Pinpoint the cell where the given text exists, returning its (x, y) midpoint coordinate. 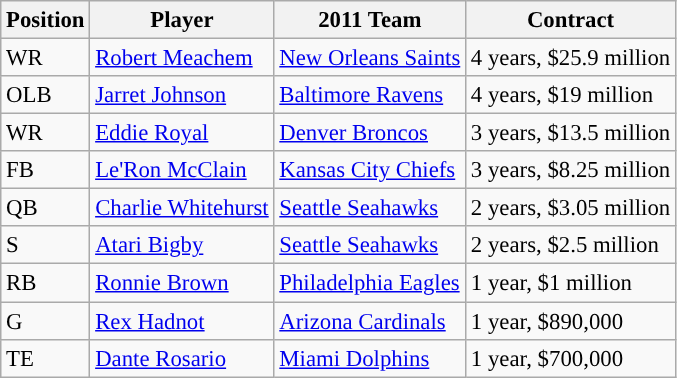
1 year, $700,000 (571, 358)
Le'Ron McClain (182, 170)
Rex Hadnot (182, 321)
3 years, $13.5 million (571, 133)
Atari Bigby (182, 245)
4 years, $25.9 million (571, 58)
QB (46, 208)
Denver Broncos (370, 133)
Eddie Royal (182, 133)
OLB (46, 95)
Arizona Cardinals (370, 321)
S (46, 245)
Philadelphia Eagles (370, 283)
4 years, $19 million (571, 95)
Contract (571, 20)
Jarret Johnson (182, 95)
2 years, $3.05 million (571, 208)
Miami Dolphins (370, 358)
RB (46, 283)
1 year, $1 million (571, 283)
Robert Meachem (182, 58)
Baltimore Ravens (370, 95)
Dante Rosario (182, 358)
TE (46, 358)
Charlie Whitehurst (182, 208)
Player (182, 20)
Position (46, 20)
FB (46, 170)
Kansas City Chiefs (370, 170)
New Orleans Saints (370, 58)
Ronnie Brown (182, 283)
G (46, 321)
3 years, $8.25 million (571, 170)
2 years, $2.5 million (571, 245)
1 year, $890,000 (571, 321)
2011 Team (370, 20)
